Locate the cell with the specified text and output its [x, y] center coordinate. 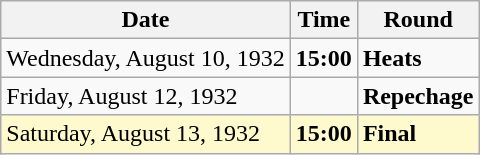
Friday, August 12, 1932 [146, 96]
Round [418, 20]
Heats [418, 58]
Final [418, 134]
Wednesday, August 10, 1932 [146, 58]
Time [324, 20]
Repechage [418, 96]
Saturday, August 13, 1932 [146, 134]
Date [146, 20]
